Identify which cell holds the provided text, then report its (x, y) central coordinate. 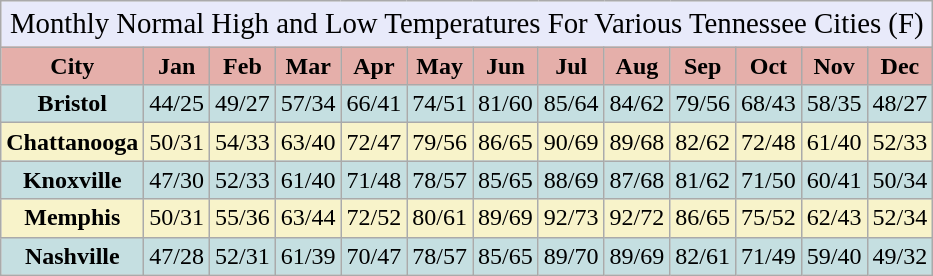
62/43 (834, 218)
Jun (506, 66)
52/31 (243, 256)
Sep (703, 66)
63/40 (308, 142)
47/30 (177, 180)
47/28 (177, 256)
Knoxville (72, 180)
Aug (637, 66)
60/41 (834, 180)
71/50 (769, 180)
90/69 (571, 142)
71/48 (374, 180)
92/73 (571, 218)
68/43 (769, 104)
Apr (374, 66)
City (72, 66)
50/34 (900, 180)
89/70 (571, 256)
71/49 (769, 256)
48/27 (900, 104)
84/62 (637, 104)
57/34 (308, 104)
87/68 (637, 180)
49/32 (900, 256)
May (440, 66)
63/44 (308, 218)
75/52 (769, 218)
Nov (834, 66)
82/62 (703, 142)
Bristol (72, 104)
Chattanooga (72, 142)
Memphis (72, 218)
52/34 (900, 218)
72/48 (769, 142)
80/61 (440, 218)
70/47 (374, 256)
Monthly Normal High and Low Temperatures For Various Tennessee Cities (F) (467, 24)
44/25 (177, 104)
81/60 (506, 104)
72/52 (374, 218)
54/33 (243, 142)
49/27 (243, 104)
58/35 (834, 104)
61/39 (308, 256)
82/61 (703, 256)
92/72 (637, 218)
72/47 (374, 142)
55/36 (243, 218)
59/40 (834, 256)
Feb (243, 66)
81/62 (703, 180)
74/51 (440, 104)
Dec (900, 66)
88/69 (571, 180)
89/68 (637, 142)
Jan (177, 66)
Jul (571, 66)
Mar (308, 66)
Oct (769, 66)
Nashville (72, 256)
85/64 (571, 104)
66/41 (374, 104)
